Locate the cell with the specified text and output its [x, y] center coordinate. 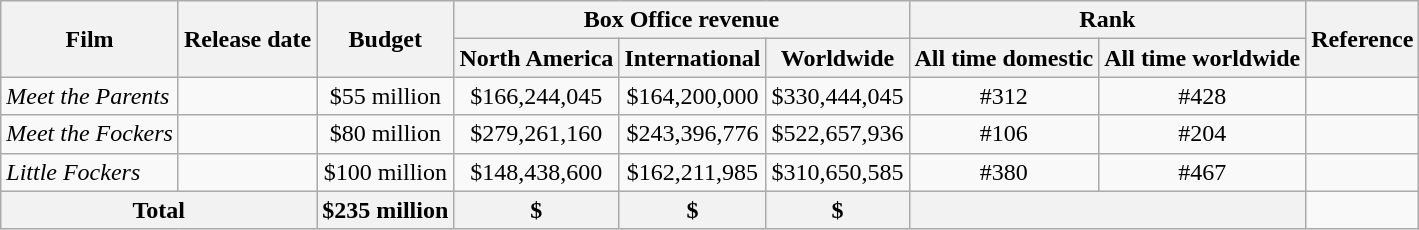
All time worldwide [1202, 58]
$522,657,936 [838, 134]
#467 [1202, 172]
$166,244,045 [536, 96]
Budget [386, 39]
Little Fockers [90, 172]
North America [536, 58]
$310,650,585 [838, 172]
#204 [1202, 134]
Meet the Parents [90, 96]
Reference [1362, 39]
International [692, 58]
$235 million [386, 210]
#106 [1004, 134]
$80 million [386, 134]
Release date [247, 39]
$55 million [386, 96]
#380 [1004, 172]
$243,396,776 [692, 134]
$330,444,045 [838, 96]
All time domestic [1004, 58]
Meet the Fockers [90, 134]
$100 million [386, 172]
Total [159, 210]
Worldwide [838, 58]
$162,211,985 [692, 172]
$279,261,160 [536, 134]
Box Office revenue [682, 20]
Rank [1108, 20]
$148,438,600 [536, 172]
#312 [1004, 96]
#428 [1202, 96]
$164,200,000 [692, 96]
Film [90, 39]
